Detect which cell encompasses the target text, then output its (X, Y) center coordinate. 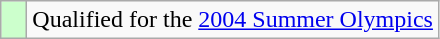
Qualified for the 2004 Summer Olympics (233, 20)
